Scan for the cell matching the given text and deliver its [x, y] coordinate at center. 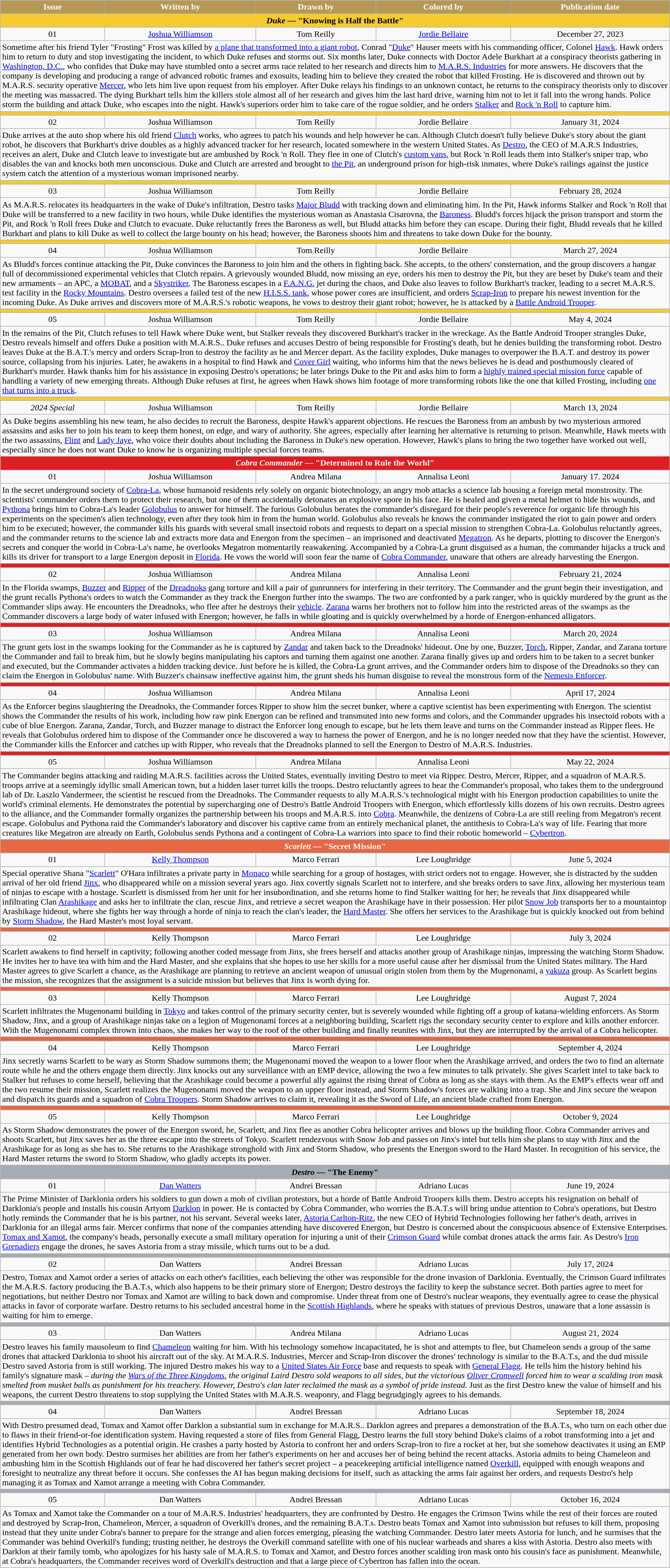
June 19, 2024 [590, 1186]
Cobra Commander — "Determined to Rule the World" [335, 463]
Drawn by [316, 7]
June 5, 2024 [590, 860]
September 18, 2024 [590, 1411]
August 21, 2024 [590, 1333]
January 31, 2024 [590, 122]
May 4, 2024 [590, 320]
April 17, 2024 [590, 693]
May 22, 2024 [590, 762]
October 16, 2024 [590, 1500]
January 17. 2024 [590, 476]
August 7, 2024 [590, 997]
February 28, 2024 [590, 191]
July 17, 2024 [590, 1264]
Destro — "The Enemy" [335, 1172]
March 27, 2024 [590, 250]
March 13, 2024 [590, 408]
December 27, 2023 [590, 34]
Colored by [443, 7]
Written by [180, 7]
2024 Special [53, 408]
Scarlett — "Secret Mission" [335, 846]
July 3, 2024 [590, 938]
February 21, 2024 [590, 574]
October 9, 2024 [590, 1117]
Publication date [590, 7]
March 20, 2024 [590, 633]
September 4, 2024 [590, 1047]
Duke — "Knowing is Half the Battle" [335, 21]
Issue [53, 7]
